Locate the cell with the specified text and output its (x, y) center coordinate. 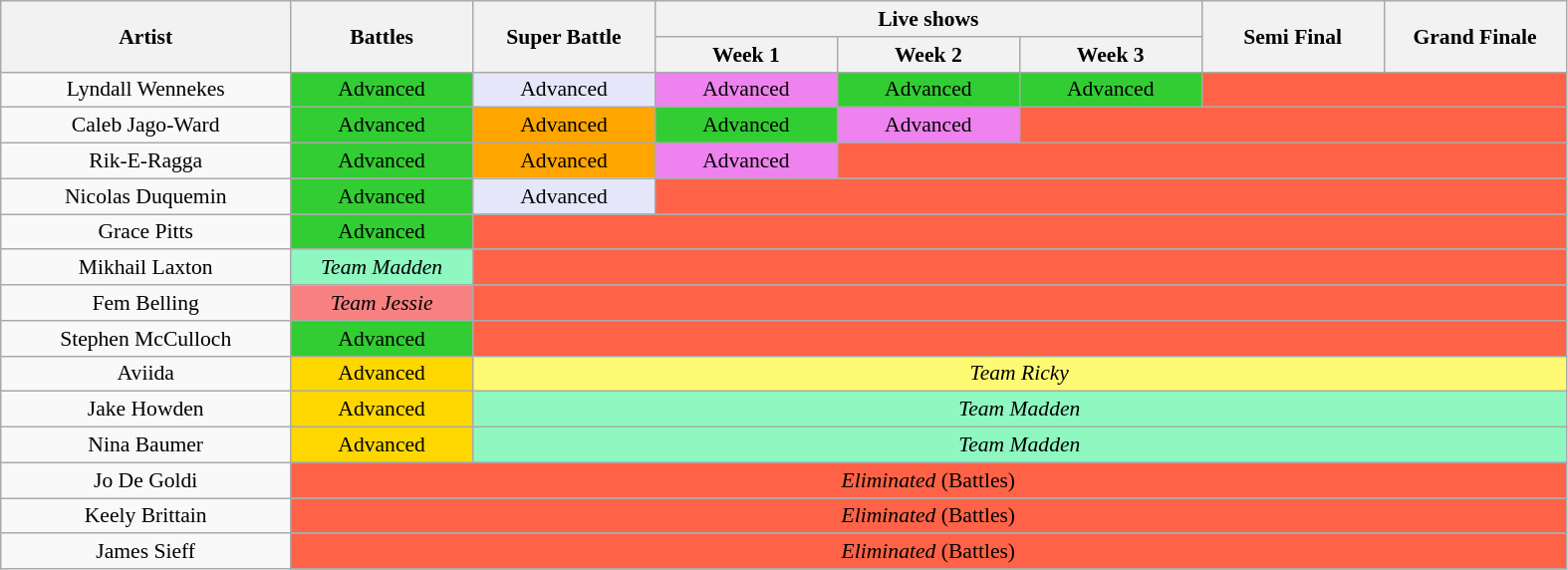
Week 2 (928, 55)
Grand Finale (1474, 36)
Lyndall Wennekes (145, 90)
Team Jessie (383, 303)
Fem Belling (145, 303)
Team Ricky (1020, 374)
Week 3 (1110, 55)
Jake Howden (145, 410)
Mikhail Laxton (145, 268)
Grace Pitts (145, 232)
Jo De Goldi (145, 480)
Rik-E-Ragga (145, 161)
Keely Brittain (145, 516)
Super Battle (564, 36)
Live shows (928, 19)
Week 1 (745, 55)
Stephen McCulloch (145, 339)
Caleb Jago-Ward (145, 126)
Artist (145, 36)
Nina Baumer (145, 445)
James Sieff (145, 552)
Nicolas Duquemin (145, 196)
Semi Final (1293, 36)
Battles (383, 36)
Aviida (145, 374)
